Find where the given text appears and provide that cell's center as [x, y] coordinate. 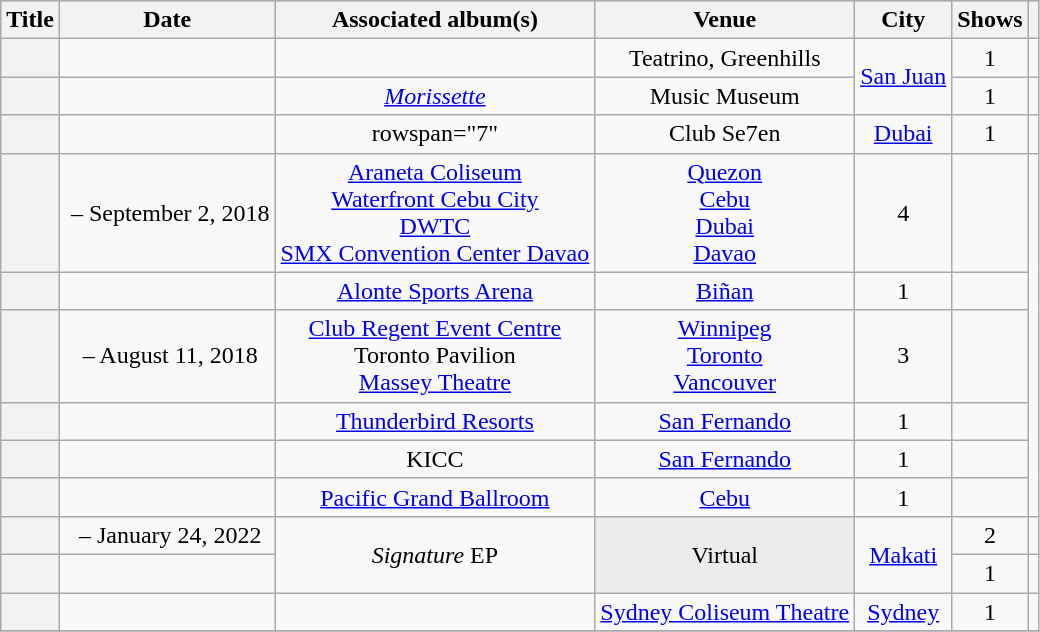
2 [990, 535]
KICC [435, 459]
City [904, 20]
Club Se7en [725, 134]
Club Regent Event CentreToronto PavilionMassey Theatre [435, 356]
Thunderbird Resorts [435, 421]
– January 24, 2022 [167, 535]
Associated album(s) [435, 20]
Teatrino, Greenhills [725, 58]
Title [30, 20]
Sydney [904, 611]
Shows [990, 20]
Dubai [904, 134]
Cebu [725, 497]
– September 2, 2018 [167, 212]
4 [904, 212]
Virtual [725, 554]
Araneta ColiseumWaterfront Cebu CityDWTCSMX Convention Center Davao [435, 212]
Morissette [435, 96]
3 [904, 356]
Makati [904, 554]
Signature EP [435, 554]
Music Museum [725, 96]
– August 11, 2018 [167, 356]
Pacific Grand Ballroom [435, 497]
WinnipegTorontoVancouver [725, 356]
Biñan [725, 291]
Date [167, 20]
Venue [725, 20]
Sydney Coliseum Theatre [725, 611]
San Juan [904, 77]
QuezonCebuDubaiDavao [725, 212]
Alonte Sports Arena [435, 291]
rowspan="7" [435, 134]
